Scan for the cell matching the given text and deliver its [x, y] coordinate at center. 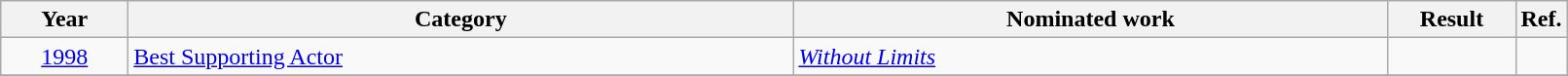
Category [461, 19]
Best Supporting Actor [461, 57]
1998 [64, 57]
Nominated work [1090, 19]
Ref. [1542, 19]
Result [1452, 19]
Without Limits [1090, 57]
Year [64, 19]
